Provide the [X, Y] coordinate of the cell's center where the given text is located.  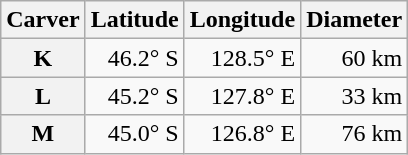
Diameter [354, 20]
126.8° E [242, 134]
Longitude [242, 20]
60 km [354, 58]
76 km [354, 134]
33 km [354, 96]
Carver [43, 20]
128.5° E [242, 58]
M [43, 134]
45.2° S [134, 96]
46.2° S [134, 58]
127.8° E [242, 96]
K [43, 58]
L [43, 96]
45.0° S [134, 134]
Latitude [134, 20]
